Pinpoint the cell where the given text exists, returning its (x, y) midpoint coordinate. 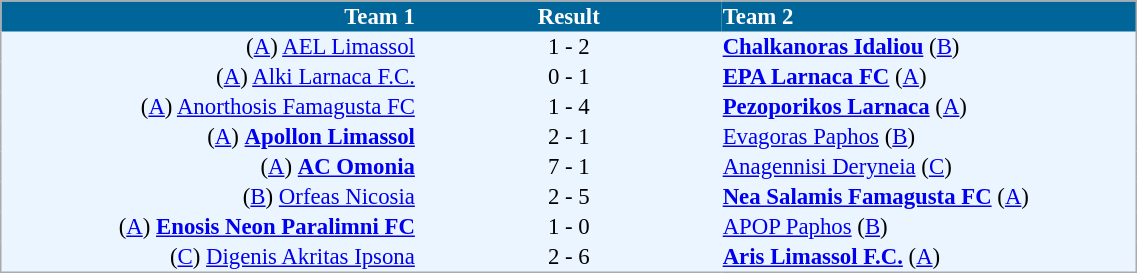
7 - 1 (568, 167)
(A) Apollon Limassol (209, 137)
Aris Limassol F.C. (A) (929, 257)
Nea Salamis Famagusta FC (A) (929, 197)
0 - 1 (568, 77)
Team 1 (209, 16)
(B) Orfeas Nicosia (209, 197)
Team 2 (929, 16)
(A) Enosis Neon Paralimni FC (209, 227)
(A) Anorthosis Famagusta FC (209, 107)
Chalkanoras Idaliou (B) (929, 47)
(A) AEL Limassol (209, 47)
EPA Larnaca FC (A) (929, 77)
APOP Paphos (B) (929, 227)
Anagennisi Deryneia (C) (929, 167)
Result (568, 16)
1 - 4 (568, 107)
Evagoras Paphos (B) (929, 137)
2 - 1 (568, 137)
1 - 0 (568, 227)
(C) Digenis Akritas Ipsona (209, 257)
2 - 6 (568, 257)
2 - 5 (568, 197)
(A) Alki Larnaca F.C. (209, 77)
(A) AC Omonia (209, 167)
1 - 2 (568, 47)
Pezoporikos Larnaca (A) (929, 107)
